Find where the given text appears and provide that cell's center as (X, Y) coordinate. 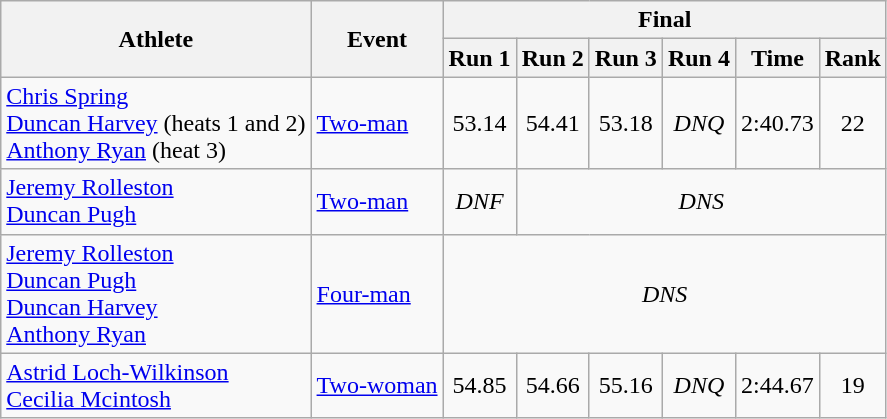
53.18 (626, 123)
Athlete (156, 39)
Jeremy RollestonDuncan PughDuncan HarveyAnthony Ryan (156, 294)
Run 2 (552, 58)
Two-woman (377, 386)
Run 1 (480, 58)
Four-man (377, 294)
2:40.73 (777, 123)
54.41 (552, 123)
22 (852, 123)
53.14 (480, 123)
54.66 (552, 386)
2:44.67 (777, 386)
54.85 (480, 386)
Astrid Loch-WilkinsonCecilia Mcintosh (156, 386)
19 (852, 386)
Run 3 (626, 58)
Final (664, 20)
Event (377, 39)
Rank (852, 58)
DNF (480, 202)
Time (777, 58)
Chris SpringDuncan Harvey (heats 1 and 2)Anthony Ryan (heat 3) (156, 123)
Run 4 (698, 58)
55.16 (626, 386)
Jeremy RollestonDuncan Pugh (156, 202)
